Provide the (X, Y) coordinate of the cell's center where the given text is located.  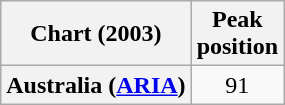
91 (237, 85)
Chart (2003) (96, 34)
Peakposition (237, 34)
Australia (ARIA) (96, 85)
